Scan for the cell matching the given text and deliver its [x, y] coordinate at center. 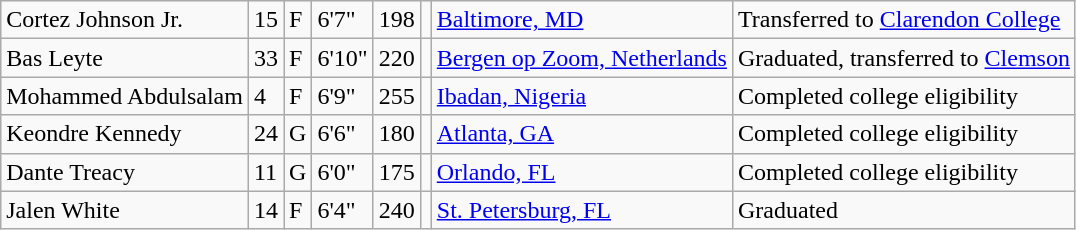
6'4" [342, 210]
175 [396, 172]
15 [266, 20]
Mohammed Abdulsalam [125, 96]
Baltimore, MD [582, 20]
240 [396, 210]
Graduated [904, 210]
180 [396, 134]
6'6" [342, 134]
Jalen White [125, 210]
6'7" [342, 20]
24 [266, 134]
198 [396, 20]
Orlando, FL [582, 172]
Bergen op Zoom, Netherlands [582, 58]
Graduated, transferred to Clemson [904, 58]
6'9" [342, 96]
St. Petersburg, FL [582, 210]
Cortez Johnson Jr. [125, 20]
Ibadan, Nigeria [582, 96]
220 [396, 58]
Bas Leyte [125, 58]
Keondre Kennedy [125, 134]
11 [266, 172]
255 [396, 96]
4 [266, 96]
6'0" [342, 172]
Transferred to Clarendon College [904, 20]
14 [266, 210]
33 [266, 58]
6'10" [342, 58]
Dante Treacy [125, 172]
Atlanta, GA [582, 134]
